Return the [x, y] coordinate for the center point of the cell that contains the specified text.  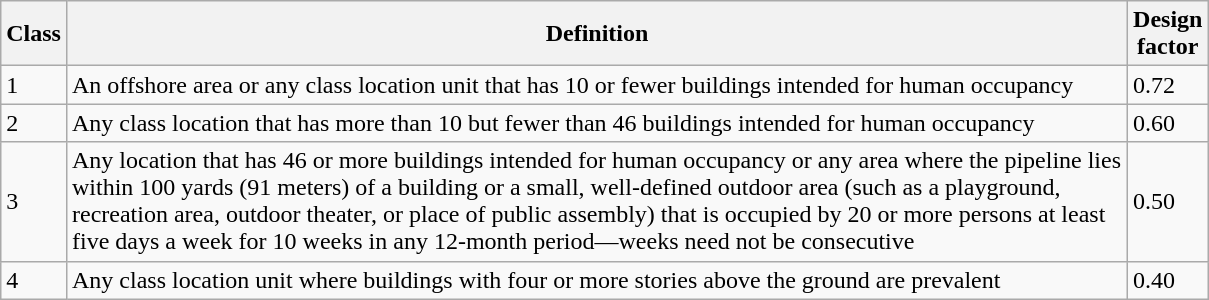
4 [34, 280]
0.40 [1168, 280]
3 [34, 202]
0.50 [1168, 202]
Definition [596, 34]
0.72 [1168, 85]
Designfactor [1168, 34]
1 [34, 85]
Any class location that has more than 10 but fewer than 46 buildings intended for human occupancy [596, 123]
Any class location unit where buildings with four or more stories above the ground are prevalent [596, 280]
0.60 [1168, 123]
An offshore area or any class location unit that has 10 or fewer buildings intended for human occupancy [596, 85]
2 [34, 123]
Class [34, 34]
